Return (x, y) of the center of cell containing provided text 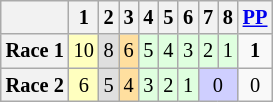
Race 2 (35, 85)
7 (208, 17)
PP (256, 17)
Race 1 (35, 51)
10 (84, 51)
